Capture the cell that displays the provided text and extract its [X, Y] central coordinate. 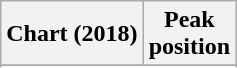
Peak position [189, 34]
Chart (2018) [72, 34]
